Scan for the cell matching the given text and deliver its (x, y) coordinate at center. 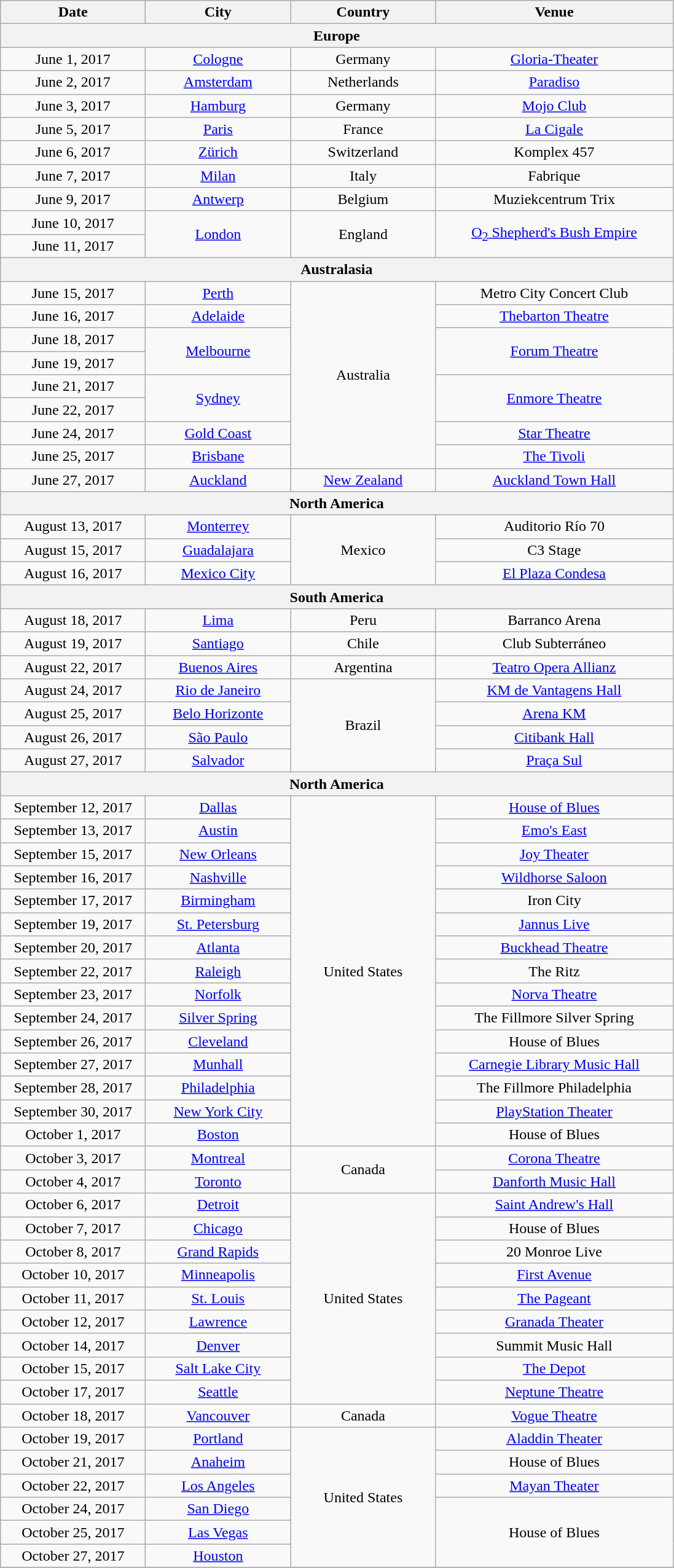
Country (363, 12)
June 5, 2017 (73, 129)
Club Subterráneo (554, 643)
September 28, 2017 (73, 1088)
Cologne (218, 59)
June 19, 2017 (73, 363)
Auditorio Río 70 (554, 527)
Praça Sul (554, 761)
Emo's East (554, 831)
August 27, 2017 (73, 761)
September 23, 2017 (73, 994)
São Paulo (218, 737)
September 13, 2017 (73, 831)
June 6, 2017 (73, 152)
Montreal (218, 1158)
June 3, 2017 (73, 106)
October 3, 2017 (73, 1158)
Arena KM (554, 714)
Salvador (218, 761)
Europe (337, 36)
Vancouver (218, 1415)
Date (73, 12)
Gloria-Theater (554, 59)
October 19, 2017 (73, 1439)
Melbourne (218, 351)
Rio de Janeiro (218, 691)
Jannus Live (554, 924)
September 20, 2017 (73, 947)
Mayan Theater (554, 1486)
New Zealand (363, 480)
Toronto (218, 1182)
October 7, 2017 (73, 1228)
Danforth Music Hall (554, 1182)
Auckland Town Hall (554, 480)
Gold Coast (218, 433)
C3 Stage (554, 550)
Saint Andrew's Hall (554, 1205)
Adelaide (218, 316)
October 6, 2017 (73, 1205)
St. Louis (218, 1298)
September 27, 2017 (73, 1065)
Wildhorse Saloon (554, 877)
Munhall (218, 1065)
Mexico City (218, 573)
Chicago (218, 1228)
El Plaza Condesa (554, 573)
Fabrique (554, 176)
Lawrence (218, 1322)
Switzerland (363, 152)
August 16, 2017 (73, 573)
Amsterdam (218, 82)
Barranco Arena (554, 620)
The Fillmore Silver Spring (554, 1017)
October 22, 2017 (73, 1486)
Detroit (218, 1205)
September 30, 2017 (73, 1111)
First Avenue (554, 1275)
September 16, 2017 (73, 877)
The Ritz (554, 971)
June 1, 2017 (73, 59)
20 Monroe Live (554, 1252)
October 21, 2017 (73, 1462)
Atlanta (218, 947)
October 10, 2017 (73, 1275)
New York City (218, 1111)
June 11, 2017 (73, 246)
August 25, 2017 (73, 714)
Neptune Theatre (554, 1392)
Silver Spring (218, 1017)
Buenos Aires (218, 667)
September 12, 2017 (73, 807)
Paradiso (554, 82)
New Orleans (218, 854)
June 2, 2017 (73, 82)
September 24, 2017 (73, 1017)
The Tivoli (554, 457)
Grand Rapids (218, 1252)
September 26, 2017 (73, 1041)
Mojo Club (554, 106)
Salt Lake City (218, 1368)
October 4, 2017 (73, 1182)
October 15, 2017 (73, 1368)
PlayStation Theater (554, 1111)
Teatro Opera Allianz (554, 667)
October 18, 2017 (73, 1415)
Enmore Theatre (554, 398)
Brisbane (218, 457)
Los Angeles (218, 1486)
August 22, 2017 (73, 667)
October 11, 2017 (73, 1298)
September 17, 2017 (73, 901)
Mexico (363, 550)
Anaheim (218, 1462)
August 18, 2017 (73, 620)
Hamburg (218, 106)
Milan (218, 176)
London (218, 234)
Auckland (218, 480)
Citibank Hall (554, 737)
Houston (218, 1556)
Italy (363, 176)
Norva Theatre (554, 994)
Austin (218, 831)
September 22, 2017 (73, 971)
Vogue Theatre (554, 1415)
South America (337, 597)
San Diego (218, 1509)
Granada Theater (554, 1322)
Monterrey (218, 527)
Birmingham (218, 901)
La Cigale (554, 129)
August 15, 2017 (73, 550)
June 25, 2017 (73, 457)
Las Vegas (218, 1532)
St. Petersburg (218, 924)
June 21, 2017 (73, 386)
Australia (363, 375)
Antwerp (218, 199)
Portland (218, 1439)
Guadalajara (218, 550)
Nashville (218, 877)
September 15, 2017 (73, 854)
Venue (554, 12)
Argentina (363, 667)
Boston (218, 1135)
Joy Theater (554, 854)
June 9, 2017 (73, 199)
October 27, 2017 (73, 1556)
Philadelphia (218, 1088)
The Fillmore Philadelphia (554, 1088)
Belgium (363, 199)
June 22, 2017 (73, 410)
Perth (218, 293)
Norfolk (218, 994)
Minneapolis (218, 1275)
Star Theatre (554, 433)
June 18, 2017 (73, 340)
Iron City (554, 901)
October 24, 2017 (73, 1509)
Denver (218, 1345)
October 14, 2017 (73, 1345)
October 12, 2017 (73, 1322)
Australasia (337, 269)
August 26, 2017 (73, 737)
Belo Horizonte (218, 714)
June 16, 2017 (73, 316)
August 19, 2017 (73, 643)
Seattle (218, 1392)
Netherlands (363, 82)
October 8, 2017 (73, 1252)
O2 Shepherd's Bush Empire (554, 234)
Santiago (218, 643)
The Depot (554, 1368)
October 25, 2017 (73, 1532)
June 15, 2017 (73, 293)
August 13, 2017 (73, 527)
Lima (218, 620)
June 27, 2017 (73, 480)
October 1, 2017 (73, 1135)
Summit Music Hall (554, 1345)
Peru (363, 620)
Carnegie Library Music Hall (554, 1065)
France (363, 129)
October 17, 2017 (73, 1392)
June 7, 2017 (73, 176)
City (218, 12)
England (363, 234)
Chile (363, 643)
June 24, 2017 (73, 433)
Cleveland (218, 1041)
Aladdin Theater (554, 1439)
June 10, 2017 (73, 222)
Brazil (363, 726)
September 19, 2017 (73, 924)
Metro City Concert Club (554, 293)
Paris (218, 129)
Forum Theatre (554, 351)
The Pageant (554, 1298)
Corona Theatre (554, 1158)
Raleigh (218, 971)
Muziekcentrum Trix (554, 199)
Zürich (218, 152)
Buckhead Theatre (554, 947)
Sydney (218, 398)
KM de Vantagens Hall (554, 691)
Dallas (218, 807)
Komplex 457 (554, 152)
Thebarton Theatre (554, 316)
August 24, 2017 (73, 691)
